Determine the (x, y) coordinate at the center of the cell enclosing the given text.  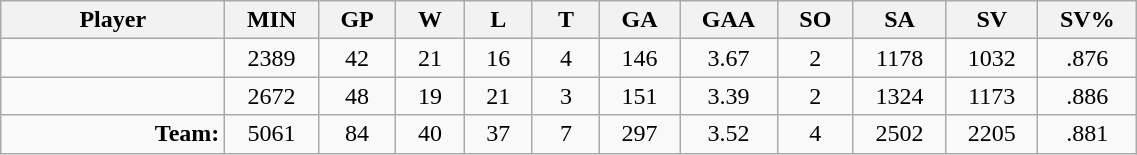
2389 (272, 58)
.886 (1088, 96)
Player (113, 20)
GAA (729, 20)
146 (640, 58)
48 (357, 96)
7 (566, 134)
3 (566, 96)
5061 (272, 134)
MIN (272, 20)
3.52 (729, 134)
GP (357, 20)
151 (640, 96)
3.39 (729, 96)
84 (357, 134)
2672 (272, 96)
19 (430, 96)
1324 (899, 96)
W (430, 20)
.876 (1088, 58)
1173 (992, 96)
2205 (992, 134)
3.67 (729, 58)
42 (357, 58)
L (498, 20)
T (566, 20)
SA (899, 20)
SO (815, 20)
1032 (992, 58)
40 (430, 134)
GA (640, 20)
SV (992, 20)
.881 (1088, 134)
297 (640, 134)
Team: (113, 134)
1178 (899, 58)
16 (498, 58)
SV% (1088, 20)
2502 (899, 134)
37 (498, 134)
